Find where the given text appears and provide that cell's center as [x, y] coordinate. 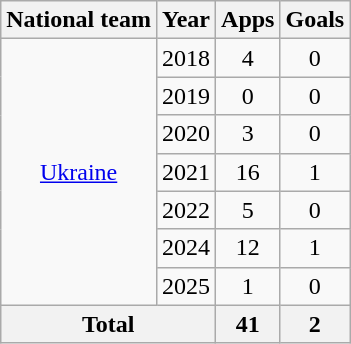
5 [248, 210]
12 [248, 248]
Goals [315, 20]
National team [79, 20]
2018 [186, 58]
2022 [186, 210]
3 [248, 134]
16 [248, 172]
Apps [248, 20]
Year [186, 20]
4 [248, 58]
Ukraine [79, 172]
2 [315, 324]
2021 [186, 172]
2025 [186, 286]
2019 [186, 96]
2020 [186, 134]
2024 [186, 248]
41 [248, 324]
Total [108, 324]
